Locate the cell with the specified text and output its [x, y] center coordinate. 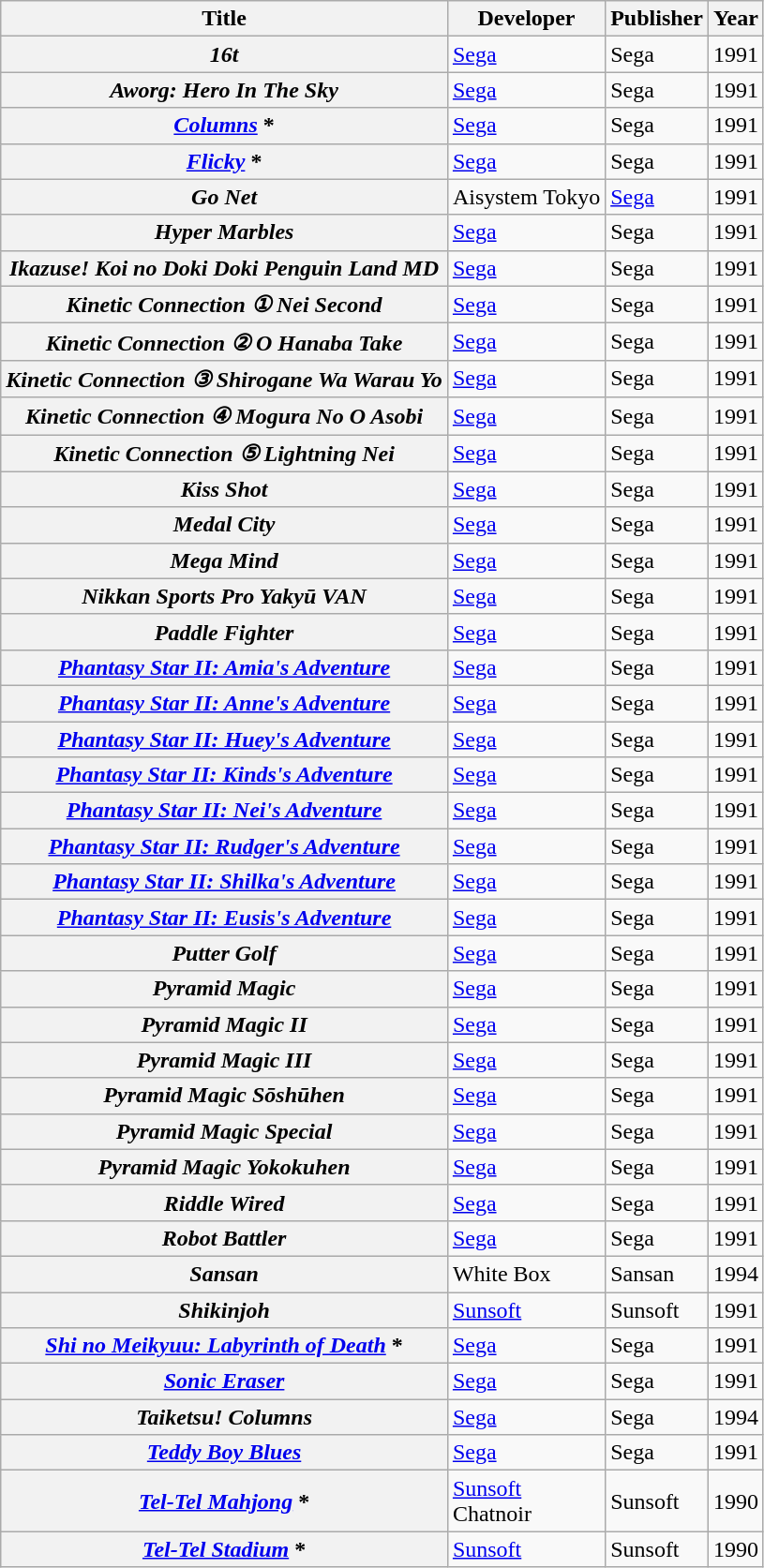
Paddle Fighter [225, 632]
Tel-Tel Mahjong * [225, 1501]
Pyramid Magic III [225, 1060]
Sonic Eraser [225, 1381]
Ikazuse! Koi no Doki Doki Penguin Land MD [225, 268]
Pyramid Magic Special [225, 1131]
SunsoftChatnoir [526, 1501]
Taiketsu! Columns [225, 1417]
Phantasy Star II: Huey's Adventure [225, 739]
Phantasy Star II: Kinds's Adventure [225, 775]
Hyper Marbles [225, 232]
Kinetic Connection ⑤ Lightning Nei [225, 454]
Kinetic Connection ④ Mogura No O Asobi [225, 416]
Putter Golf [225, 953]
Kinetic Connection ① Nei Second [225, 305]
Medal City [225, 525]
Phantasy Star II: Eusis's Adventure [225, 918]
Publisher [657, 19]
Kinetic Connection ③ Shirogane Wa Warau Yo [225, 379]
Pyramid Magic Yokokuhen [225, 1167]
16t [225, 54]
White Box [526, 1274]
Title [225, 19]
Phantasy Star II: Amia's Adventure [225, 667]
Aisystem Tokyo [526, 197]
Phantasy Star II: Shilka's Adventure [225, 882]
Pyramid Magic II [225, 1024]
Pyramid Magic Sōshūhen [225, 1096]
Kinetic Connection ② O Hanaba Take [225, 342]
Phantasy Star II: Anne's Adventure [225, 703]
Phantasy Star II: Nei's Adventure [225, 811]
Flicky * [225, 161]
Riddle Wired [225, 1202]
Columns * [225, 126]
Tel-Tel Stadium * [225, 1549]
Go Net [225, 197]
Robot Battler [225, 1238]
Mega Mind [225, 560]
Pyramid Magic [225, 989]
Kiss Shot [225, 489]
Nikkan Sports Pro Yakyū VAN [225, 596]
Phantasy Star II: Rudger's Adventure [225, 846]
Year [735, 19]
Shi no Meikyuu: Labyrinth of Death * [225, 1346]
Developer [526, 19]
Aworg: Hero In The Sky [225, 90]
Shikinjoh [225, 1309]
Teddy Boy Blues [225, 1453]
